Locate the cell with the specified text and output its (X, Y) center coordinate. 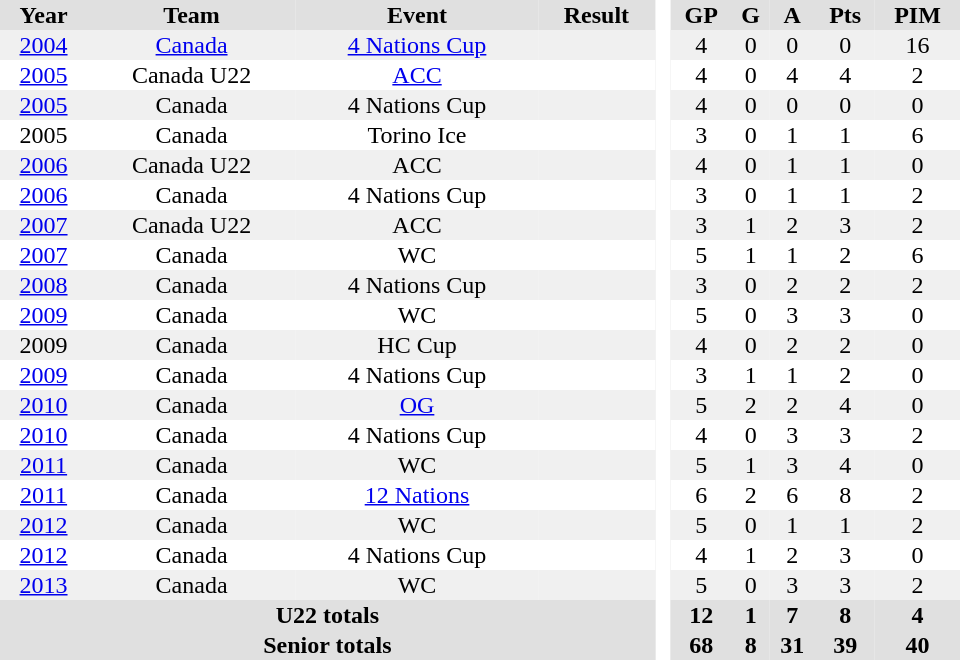
12 (701, 615)
40 (918, 645)
39 (845, 645)
Result (596, 15)
Pts (845, 15)
16 (918, 45)
Senior totals (328, 645)
U22 totals (328, 615)
2004 (44, 45)
68 (701, 645)
HC Cup (417, 345)
G (750, 15)
PIM (918, 15)
12 Nations (417, 495)
GP (701, 15)
2008 (44, 285)
Year (44, 15)
31 (792, 645)
OG (417, 405)
7 (792, 615)
Event (417, 15)
Torino Ice (417, 135)
A (792, 15)
2013 (44, 585)
Team (192, 15)
